Identify which cell holds the provided text, then report its (x, y) central coordinate. 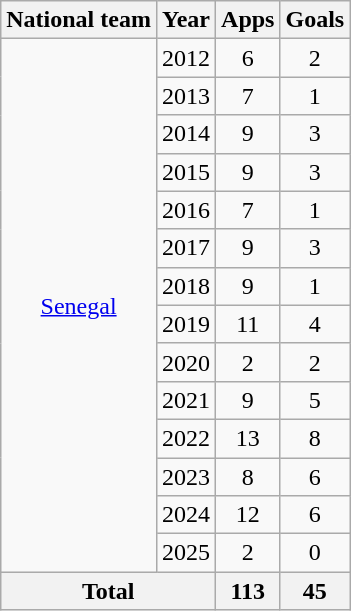
National team (79, 20)
2023 (186, 477)
45 (315, 591)
2012 (186, 58)
11 (248, 324)
Goals (315, 20)
12 (248, 515)
13 (248, 438)
Year (186, 20)
2021 (186, 400)
2016 (186, 210)
113 (248, 591)
Total (108, 591)
Senegal (79, 306)
2025 (186, 553)
2020 (186, 362)
2018 (186, 286)
2017 (186, 248)
4 (315, 324)
5 (315, 400)
2019 (186, 324)
0 (315, 553)
2015 (186, 172)
2024 (186, 515)
2022 (186, 438)
Apps (248, 20)
2013 (186, 96)
2014 (186, 134)
